Search for the cell housing the specified text and yield its (x, y) center coordinate. 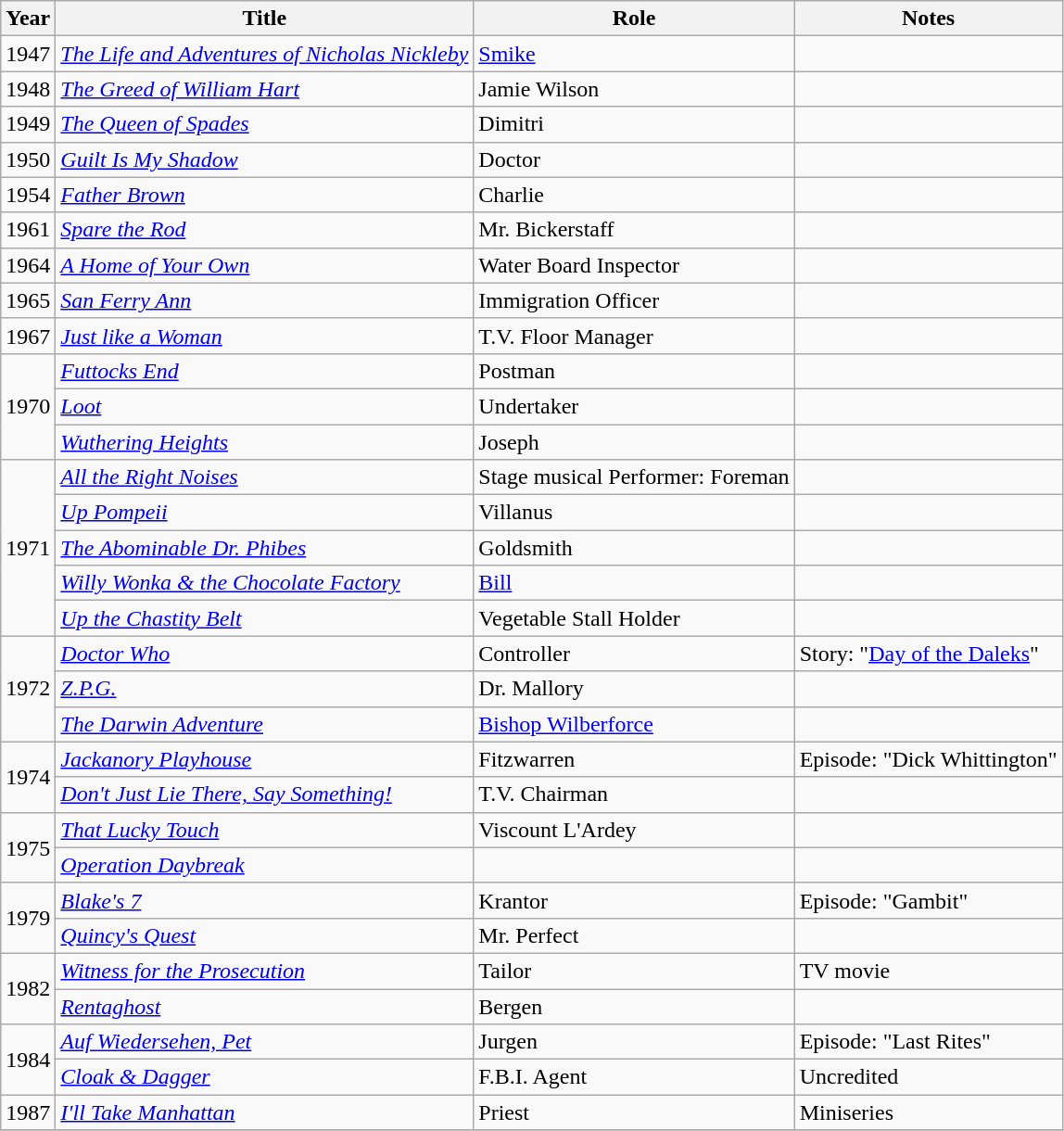
1961 (28, 230)
Mr. Perfect (634, 935)
I'll Take Manhattan (265, 1112)
1972 (28, 689)
Bergen (634, 1006)
1970 (28, 406)
Doctor Who (265, 654)
All the Right Noises (265, 477)
Cloak & Dagger (265, 1077)
Willy Wonka & the Chocolate Factory (265, 583)
Priest (634, 1112)
1967 (28, 336)
Dimitri (634, 124)
Rentaghost (265, 1006)
Don't Just Lie There, Say Something! (265, 794)
Spare the Rod (265, 230)
The Queen of Spades (265, 124)
1982 (28, 988)
The Life and Adventures of Nicholas Nickleby (265, 54)
Z.P.G. (265, 689)
Wuthering Heights (265, 442)
1979 (28, 918)
Vegetable Stall Holder (634, 618)
Miniseries (929, 1112)
Year (28, 19)
Quincy's Quest (265, 935)
Krantor (634, 900)
Jurgen (634, 1042)
Up Pompeii (265, 513)
Father Brown (265, 195)
Episode: "Dick Whittington" (929, 759)
1949 (28, 124)
That Lucky Touch (265, 830)
Witness for the Prosecution (265, 971)
The Greed of William Hart (265, 89)
Jackanory Playhouse (265, 759)
1947 (28, 54)
Blake's 7 (265, 900)
TV movie (929, 971)
Bill (634, 583)
1950 (28, 159)
Story: "Day of the Daleks" (929, 654)
Joseph (634, 442)
Episode: "Gambit" (929, 900)
T.V. Floor Manager (634, 336)
F.B.I. Agent (634, 1077)
1965 (28, 300)
Operation Daybreak (265, 865)
Doctor (634, 159)
Tailor (634, 971)
Viscount L'Ardey (634, 830)
1975 (28, 847)
San Ferry Ann (265, 300)
Postman (634, 371)
Bishop Wilberforce (634, 724)
1987 (28, 1112)
Jamie Wilson (634, 89)
Just like a Woman (265, 336)
Villanus (634, 513)
A Home of Your Own (265, 265)
1971 (28, 548)
1954 (28, 195)
1974 (28, 777)
Undertaker (634, 406)
Auf Wiedersehen, Pet (265, 1042)
Futtocks End (265, 371)
1984 (28, 1060)
Up the Chastity Belt (265, 618)
1948 (28, 89)
T.V. Chairman (634, 794)
Water Board Inspector (634, 265)
Uncredited (929, 1077)
Notes (929, 19)
Controller (634, 654)
Loot (265, 406)
Immigration Officer (634, 300)
Role (634, 19)
Stage musical Performer: Foreman (634, 477)
Guilt Is My Shadow (265, 159)
Goldsmith (634, 548)
Episode: "Last Rites" (929, 1042)
Mr. Bickerstaff (634, 230)
The Abominable Dr. Phibes (265, 548)
Charlie (634, 195)
Title (265, 19)
Smike (634, 54)
The Darwin Adventure (265, 724)
1964 (28, 265)
Fitzwarren (634, 759)
Dr. Mallory (634, 689)
